Pinpoint the cell where the given text exists, returning its (x, y) midpoint coordinate. 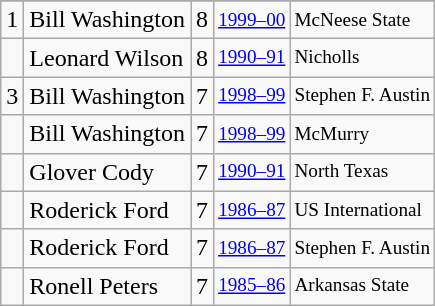
Ronell Peters (108, 286)
North Texas (362, 172)
McMurry (362, 134)
McNeese State (362, 20)
Arkansas State (362, 286)
Leonard Wilson (108, 58)
1 (12, 20)
US International (362, 210)
Nicholls (362, 58)
3 (12, 96)
1999–00 (252, 20)
1985–86 (252, 286)
Glover Cody (108, 172)
